Determine the (X, Y) coordinate at the center of the cell enclosing the given text.  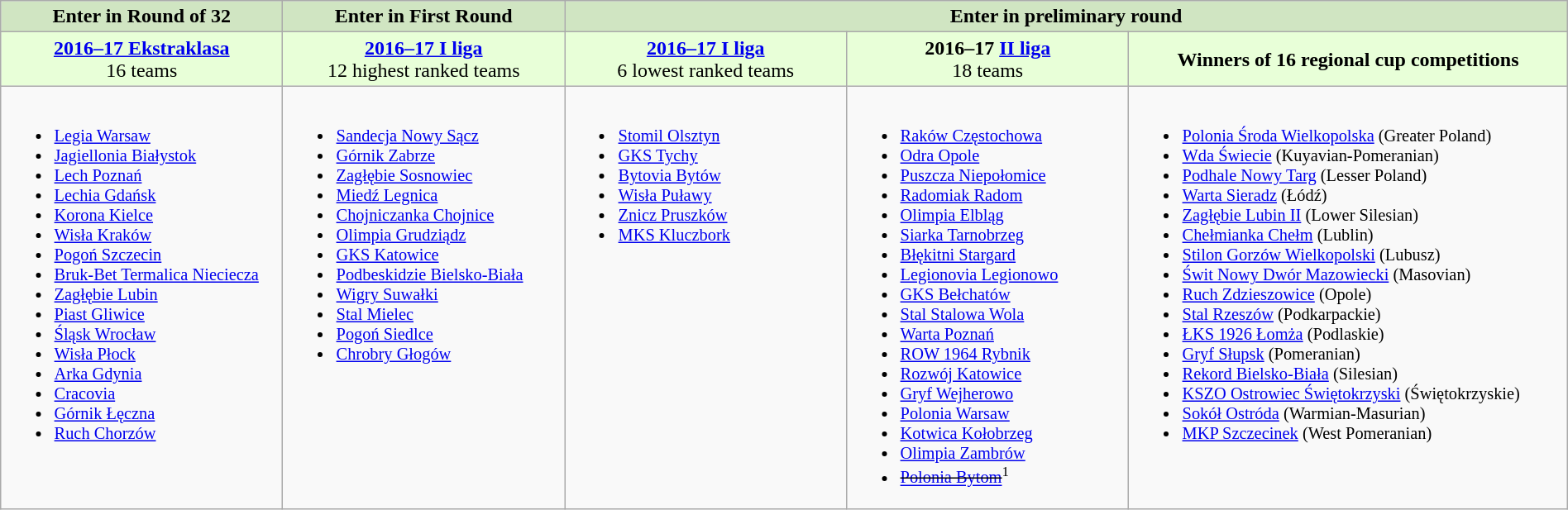
Enter in preliminary round (1067, 17)
Stomil OlsztynGKS TychyBytovia BytówWisła PuławyZnicz PruszkówMKS Kluczbork (706, 298)
2016–17 I liga6 lowest ranked teams (706, 60)
2016–17 I liga12 highest ranked teams (423, 60)
Enter in First Round (423, 17)
Winners of 16 regional cup competitions (1348, 60)
Enter in Round of 32 (142, 17)
2016–17 Ekstraklasa16 teams (142, 60)
2016–17 II liga18 teams (987, 60)
